Identify which cell holds the provided text, then report its [X, Y] central coordinate. 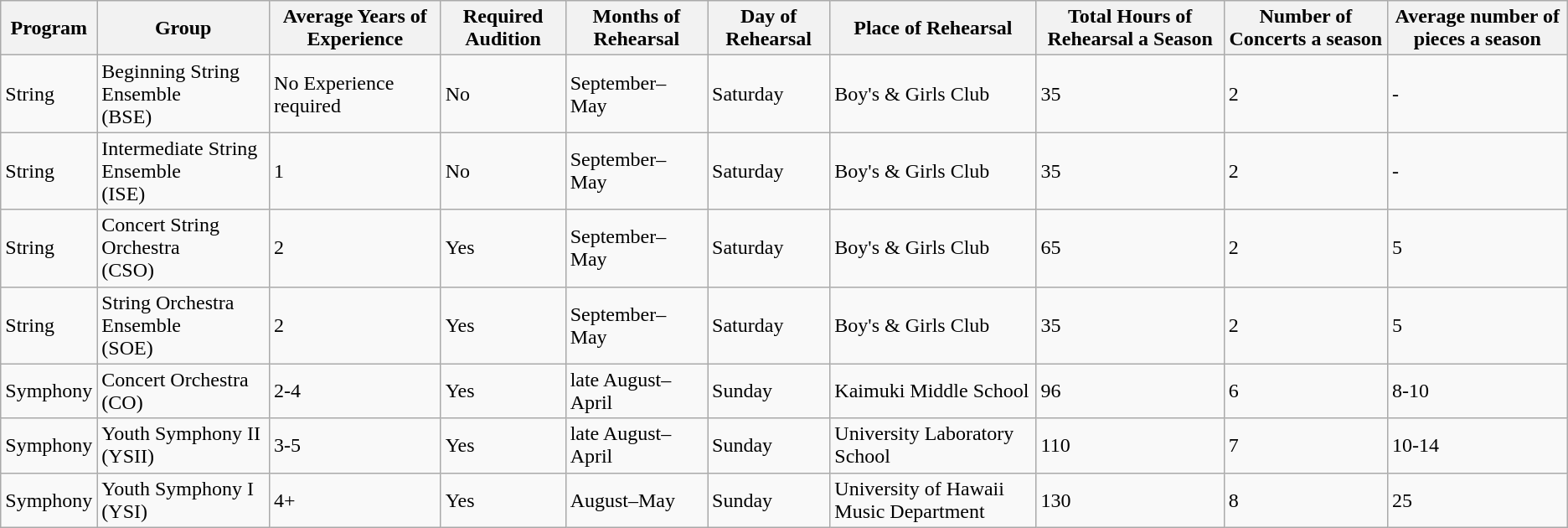
Place of Rehearsal [933, 28]
Number of Concerts a season [1305, 28]
Youth Symphony I(YSI) [183, 500]
6 [1305, 391]
Average Years of Experience [355, 28]
65 [1130, 248]
Required Audition [503, 28]
No Experience required [355, 94]
Concert Orchestra(CO) [183, 391]
Average number of pieces a season [1478, 28]
Beginning String Ensemble(BSE) [183, 94]
August–May [637, 500]
Group [183, 28]
8-10 [1478, 391]
Concert String Orchestra(CSO) [183, 248]
Youth Symphony II(YSII) [183, 446]
Program [49, 28]
Intermediate String Ensemble(ISE) [183, 171]
University of Hawaii Music Department [933, 500]
4+ [355, 500]
130 [1130, 500]
Day of Rehearsal [769, 28]
Months of Rehearsal [637, 28]
7 [1305, 446]
String Orchestra Ensemble(SOE) [183, 325]
10-14 [1478, 446]
96 [1130, 391]
University Laboratory School [933, 446]
25 [1478, 500]
2-4 [355, 391]
1 [355, 171]
3-5 [355, 446]
Total Hours of Rehearsal a Season [1130, 28]
8 [1305, 500]
Kaimuki Middle School [933, 391]
110 [1130, 446]
